Determine the [x, y] coordinate at the center of the cell enclosing the given text.  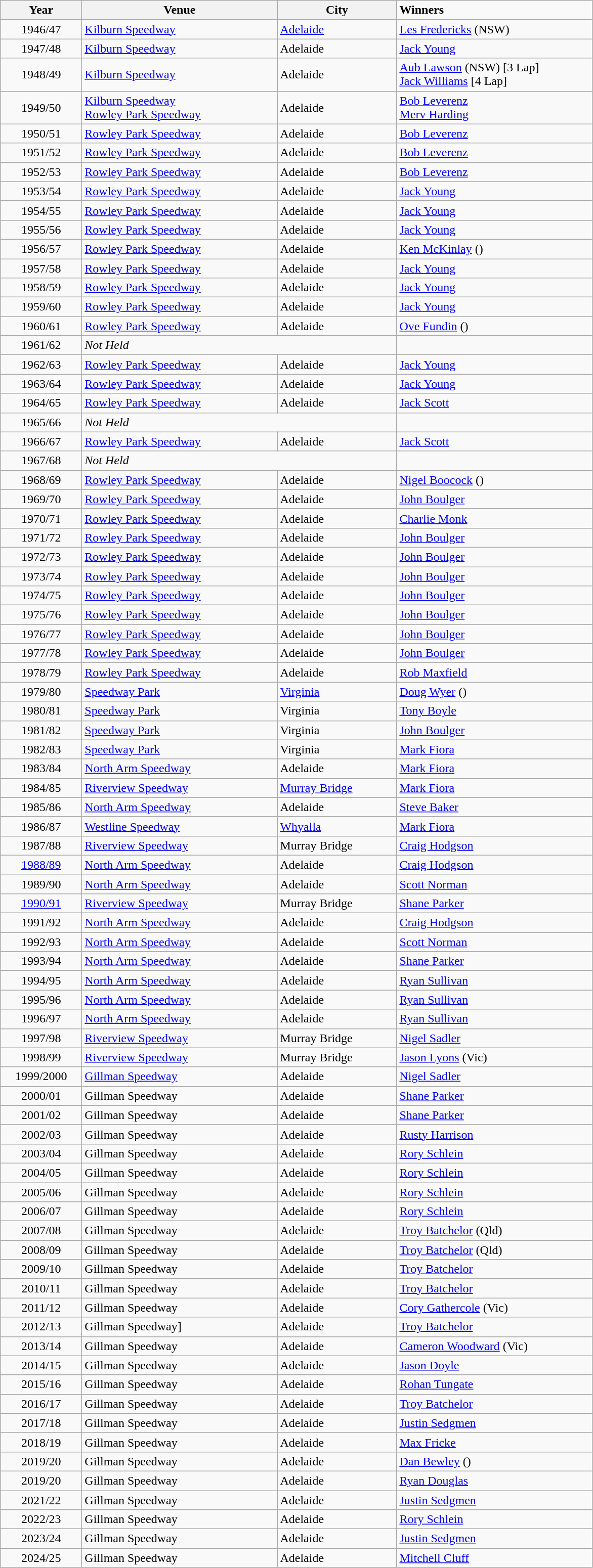
Nigel Boocock () [494, 480]
1977/78 [41, 653]
1987/88 [41, 845]
Cory Gathercole (Vic) [494, 1308]
1954/55 [41, 210]
1958/59 [41, 288]
1967/68 [41, 461]
2008/09 [41, 1250]
Ove Fundin () [494, 326]
Venue [180, 10]
1951/52 [41, 153]
Jason Doyle [494, 1365]
2007/08 [41, 1231]
Tony Boyle [494, 711]
1961/62 [41, 345]
2003/04 [41, 1153]
1952/53 [41, 172]
1964/65 [41, 403]
1949/50 [41, 107]
1996/97 [41, 1019]
2015/16 [41, 1384]
Les Fredericks (NSW) [494, 29]
Bob LeverenzMerv Harding [494, 107]
Rusty Harrison [494, 1134]
2002/03 [41, 1134]
1969/70 [41, 499]
Dan Bewley () [494, 1461]
1978/79 [41, 673]
1995/96 [41, 1000]
1986/87 [41, 826]
2005/06 [41, 1192]
1975/76 [41, 615]
Mitchell Cluff [494, 1558]
Ryan Douglas [494, 1481]
1963/64 [41, 384]
1989/90 [41, 884]
1970/71 [41, 518]
1955/56 [41, 230]
Jason Lyons (Vic) [494, 1057]
1950/51 [41, 133]
1953/54 [41, 191]
1965/66 [41, 422]
City [337, 10]
2006/07 [41, 1212]
Winners [494, 10]
1957/58 [41, 268]
Whyalla [337, 826]
1979/80 [41, 692]
1980/81 [41, 711]
Year [41, 10]
1966/67 [41, 441]
Ken McKinlay () [494, 249]
2011/12 [41, 1308]
1972/73 [41, 557]
1956/57 [41, 249]
2014/15 [41, 1365]
Westline Speedway [180, 826]
Aub Lawson (NSW) [3 Lap]Jack Williams [4 Lap] [494, 75]
1983/84 [41, 769]
1992/93 [41, 942]
Rohan Tungate [494, 1384]
Kilburn SpeedwayRowley Park Speedway [180, 107]
1976/77 [41, 634]
1968/69 [41, 480]
Max Fricke [494, 1442]
2022/23 [41, 1519]
1993/94 [41, 961]
Rob Maxfield [494, 673]
2000/01 [41, 1096]
2001/02 [41, 1115]
1974/75 [41, 596]
2017/18 [41, 1423]
1994/95 [41, 980]
1997/98 [41, 1038]
1946/47 [41, 29]
2018/19 [41, 1442]
1960/61 [41, 326]
2009/10 [41, 1269]
2024/25 [41, 1558]
2004/05 [41, 1173]
1984/85 [41, 788]
Charlie Monk [494, 518]
1947/48 [41, 49]
1973/74 [41, 576]
1988/89 [41, 865]
1990/91 [41, 904]
Gillman Speedway] [180, 1327]
1998/99 [41, 1057]
2021/22 [41, 1500]
2012/13 [41, 1327]
1962/63 [41, 365]
1985/86 [41, 807]
1981/82 [41, 730]
2023/24 [41, 1539]
1991/92 [41, 923]
Steve Baker [494, 807]
1982/83 [41, 749]
Cameron Woodward (Vic) [494, 1346]
1948/49 [41, 75]
1959/60 [41, 307]
2010/11 [41, 1288]
2013/14 [41, 1346]
1971/72 [41, 537]
Doug Wyer () [494, 692]
2016/17 [41, 1404]
1999/2000 [41, 1077]
